Identify which cell holds the provided text, then report its [X, Y] central coordinate. 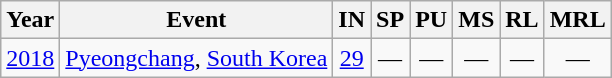
Year [30, 20]
RL [522, 20]
PU [432, 20]
SP [390, 20]
Pyeongchang, South Korea [196, 58]
2018 [30, 58]
MS [476, 20]
MRL [578, 20]
29 [352, 58]
IN [352, 20]
Event [196, 20]
